Extract the (x, y) coordinate from the center of the cell holding the provided text.  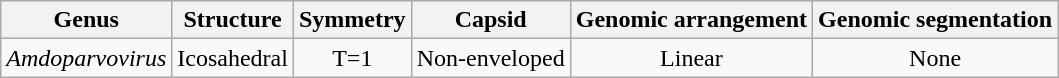
Genus (86, 20)
Amdoparvovirus (86, 58)
Genomic arrangement (691, 20)
Capsid (490, 20)
Non-enveloped (490, 58)
T=1 (352, 58)
Icosahedral (233, 58)
Genomic segmentation (936, 20)
None (936, 58)
Symmetry (352, 20)
Structure (233, 20)
Linear (691, 58)
